Provide the (x, y) coordinate of the cell's center where the given text is located.  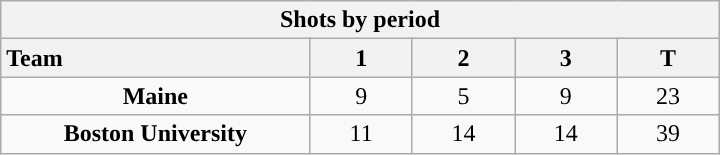
T (668, 58)
5 (463, 96)
Boston University (156, 134)
Maine (156, 96)
1 (361, 58)
11 (361, 134)
Team (156, 58)
3 (566, 58)
Shots by period (360, 20)
23 (668, 96)
39 (668, 134)
2 (463, 58)
